Return [x, y] of the center of cell containing provided text 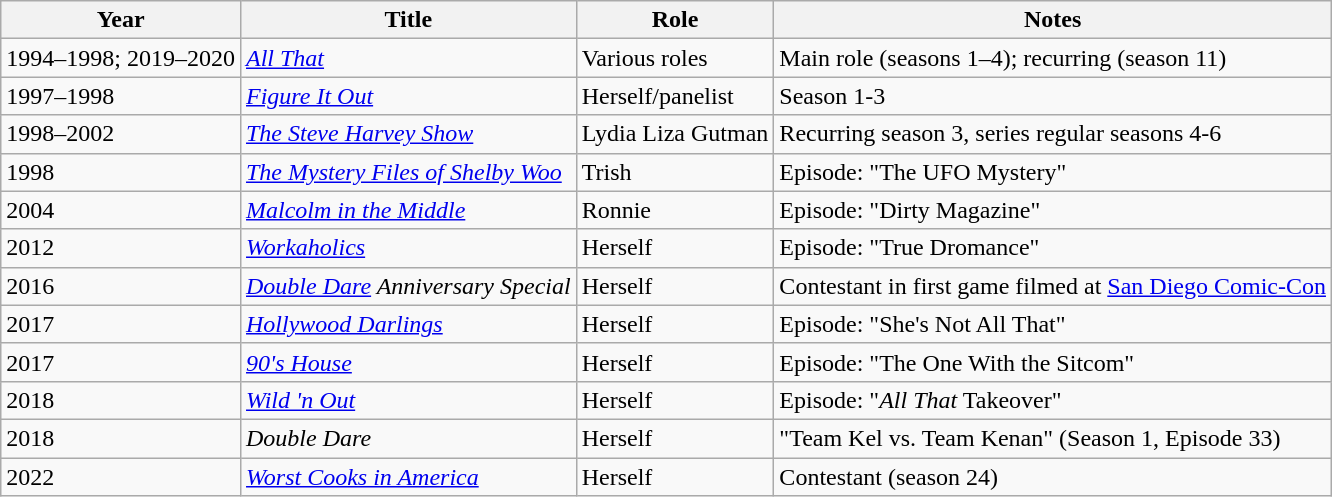
2012 [121, 248]
Herself/panelist [675, 96]
Episode: "All That Takeover" [1053, 400]
Episode: "The One With the Sitcom" [1053, 362]
Double Dare [408, 438]
2004 [121, 210]
Contestant (season 24) [1053, 477]
Recurring season 3, series regular seasons 4-6 [1053, 134]
2016 [121, 286]
1997–1998 [121, 96]
Episode: "Dirty Magazine" [1053, 210]
Season 1-3 [1053, 96]
1998–2002 [121, 134]
The Steve Harvey Show [408, 134]
1998 [121, 172]
Episode: "The UFO Mystery" [1053, 172]
Lydia Liza Gutman [675, 134]
"Team Kel vs. Team Kenan" (Season 1, Episode 33) [1053, 438]
Various roles [675, 58]
Main role (seasons 1–4); recurring (season 11) [1053, 58]
Ronnie [675, 210]
Episode: "True Dromance" [1053, 248]
Notes [1053, 20]
90's House [408, 362]
Trish [675, 172]
Role [675, 20]
Malcolm in the Middle [408, 210]
1994–1998; 2019–2020 [121, 58]
Episode: "She's Not All That" [1053, 324]
Workaholics [408, 248]
The Mystery Files of Shelby Woo [408, 172]
Contestant in first game filmed at San Diego Comic-Con [1053, 286]
2022 [121, 477]
All That [408, 58]
Double Dare Anniversary Special [408, 286]
Year [121, 20]
Wild 'n Out [408, 400]
Hollywood Darlings [408, 324]
Title [408, 20]
Figure It Out [408, 96]
Worst Cooks in America [408, 477]
